Scan for the cell matching the given text and deliver its [x, y] coordinate at center. 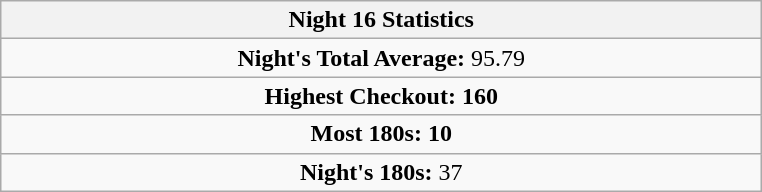
Night 16 Statistics [382, 20]
Highest Checkout: 160 [382, 96]
Most 180s: 10 [382, 134]
Night's 180s: 37 [382, 172]
Night's Total Average: 95.79 [382, 58]
